From the cell containing the given text, extract its center point as [x, y] coordinate. 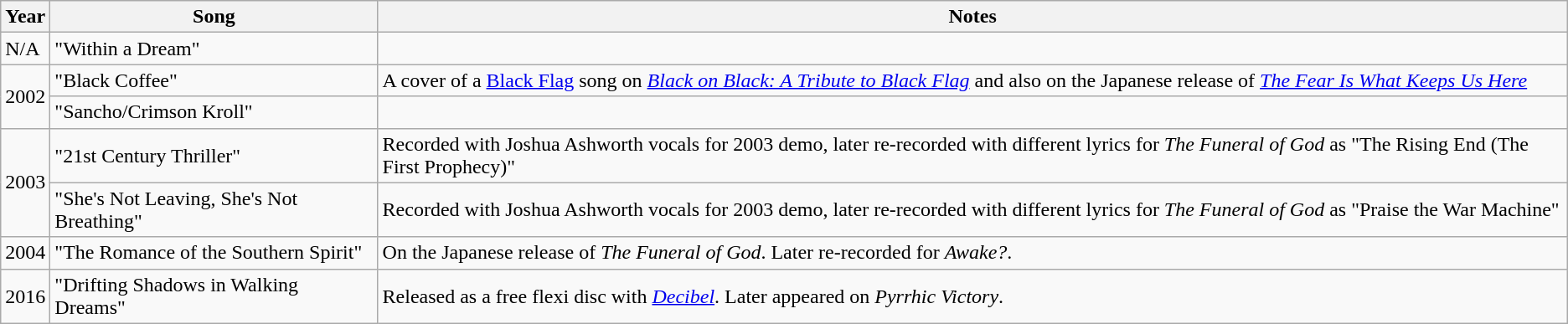
"The Romance of the Southern Spirit" [214, 253]
Song [214, 17]
2016 [25, 296]
N/A [25, 49]
"21st Century Thriller" [214, 156]
2003 [25, 183]
Released as a free flexi disc with Decibel. Later appeared on Pyrrhic Victory. [972, 296]
"Sancho/Crimson Kroll" [214, 112]
"She's Not Leaving, She's Not Breathing" [214, 209]
Recorded with Joshua Ashworth vocals for 2003 demo, later re-recorded with different lyrics for The Funeral of God as "Praise the War Machine" [972, 209]
"Black Coffee" [214, 80]
"Within a Dream" [214, 49]
A cover of a Black Flag song on Black on Black: A Tribute to Black Flag and also on the Japanese release of The Fear Is What Keeps Us Here [972, 80]
2002 [25, 96]
On the Japanese release of The Funeral of God. Later re-recorded for Awake?. [972, 253]
Year [25, 17]
Notes [972, 17]
"Drifting Shadows in Walking Dreams" [214, 296]
2004 [25, 253]
